Detect which cell encompasses the target text, then output its [X, Y] center coordinate. 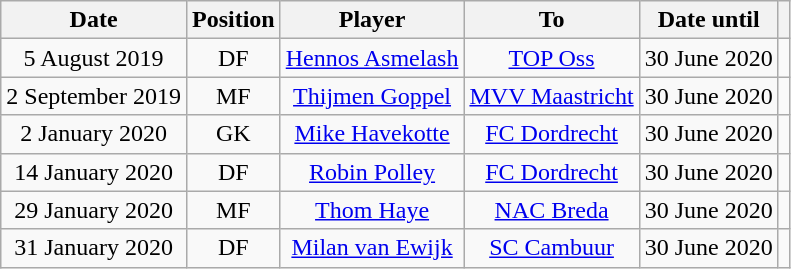
GK [233, 134]
To [552, 20]
29 January 2020 [94, 210]
Robin Polley [372, 172]
NAC Breda [552, 210]
Date until [708, 20]
14 January 2020 [94, 172]
Hennos Asmelash [372, 58]
MVV Maastricht [552, 96]
Thijmen Goppel [372, 96]
TOP Oss [552, 58]
Date [94, 20]
SC Cambuur [552, 248]
Position [233, 20]
Milan van Ewijk [372, 248]
Mike Havekotte [372, 134]
31 January 2020 [94, 248]
5 August 2019 [94, 58]
2 January 2020 [94, 134]
Player [372, 20]
2 September 2019 [94, 96]
Thom Haye [372, 210]
